Identify which cell holds the provided text, then report its [X, Y] central coordinate. 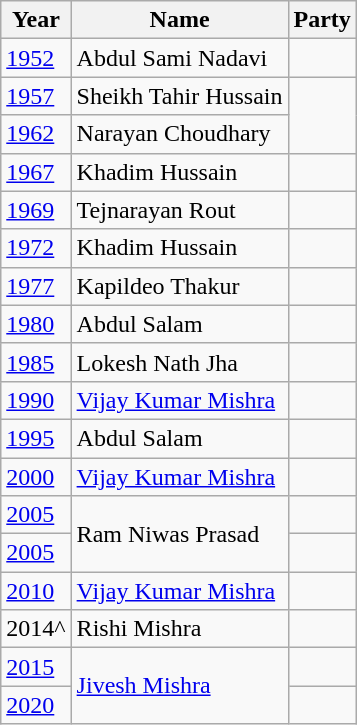
1952 [36, 58]
2000 [36, 477]
1962 [36, 134]
Year [36, 20]
1985 [36, 362]
Party [322, 20]
1980 [36, 324]
Name [180, 20]
Lokesh Nath Jha [180, 362]
Narayan Choudhary [180, 134]
1977 [36, 286]
Rishi Mishra [180, 629]
1967 [36, 172]
Sheikh Tahir Hussain [180, 96]
Tejnarayan Rout [180, 210]
1972 [36, 248]
2020 [36, 705]
1995 [36, 438]
1957 [36, 96]
1990 [36, 400]
2014^ [36, 629]
2015 [36, 667]
Kapildeo Thakur [180, 286]
1969 [36, 210]
Ram Niwas Prasad [180, 534]
Jivesh Mishra [180, 686]
2010 [36, 591]
Abdul Sami Nadavi [180, 58]
